Identify which cell holds the provided text, then report its [x, y] central coordinate. 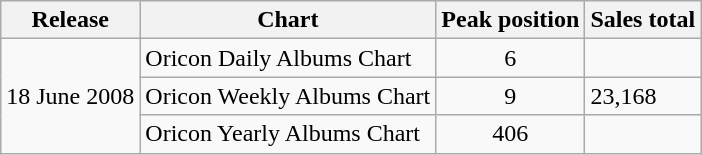
406 [510, 134]
Release [70, 20]
Oricon Weekly Albums Chart [288, 96]
18 June 2008 [70, 96]
Peak position [510, 20]
Chart [288, 20]
23,168 [643, 96]
6 [510, 58]
Sales total [643, 20]
9 [510, 96]
Oricon Daily Albums Chart [288, 58]
Oricon Yearly Albums Chart [288, 134]
